Scan for the cell matching the given text and deliver its [x, y] coordinate at center. 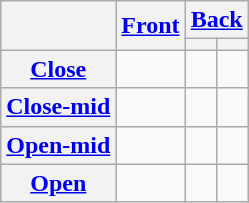
Close-mid [58, 107]
Front [150, 26]
Open-mid [58, 145]
Open [58, 183]
Back [216, 20]
Close [58, 69]
